Return [x, y] of the center of cell containing provided text 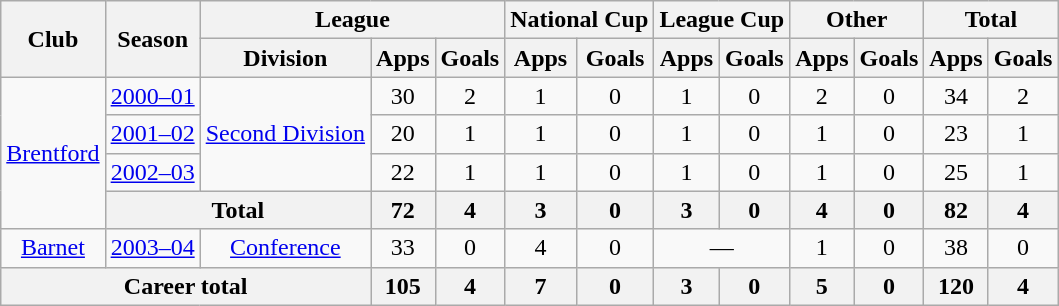
Division [285, 58]
Career total [186, 286]
7 [541, 286]
82 [956, 210]
2002–03 [152, 172]
105 [403, 286]
20 [403, 134]
Conference [285, 248]
25 [956, 172]
Second Division [285, 134]
2001–02 [152, 134]
72 [403, 210]
Brentford [53, 153]
5 [822, 286]
23 [956, 134]
120 [956, 286]
— [722, 248]
34 [956, 96]
Club [53, 39]
30 [403, 96]
League Cup [722, 20]
National Cup [580, 20]
Barnet [53, 248]
2000–01 [152, 96]
33 [403, 248]
Other [857, 20]
38 [956, 248]
Season [152, 39]
League [352, 20]
22 [403, 172]
2003–04 [152, 248]
